Detect which cell encompasses the target text, then output its (x, y) center coordinate. 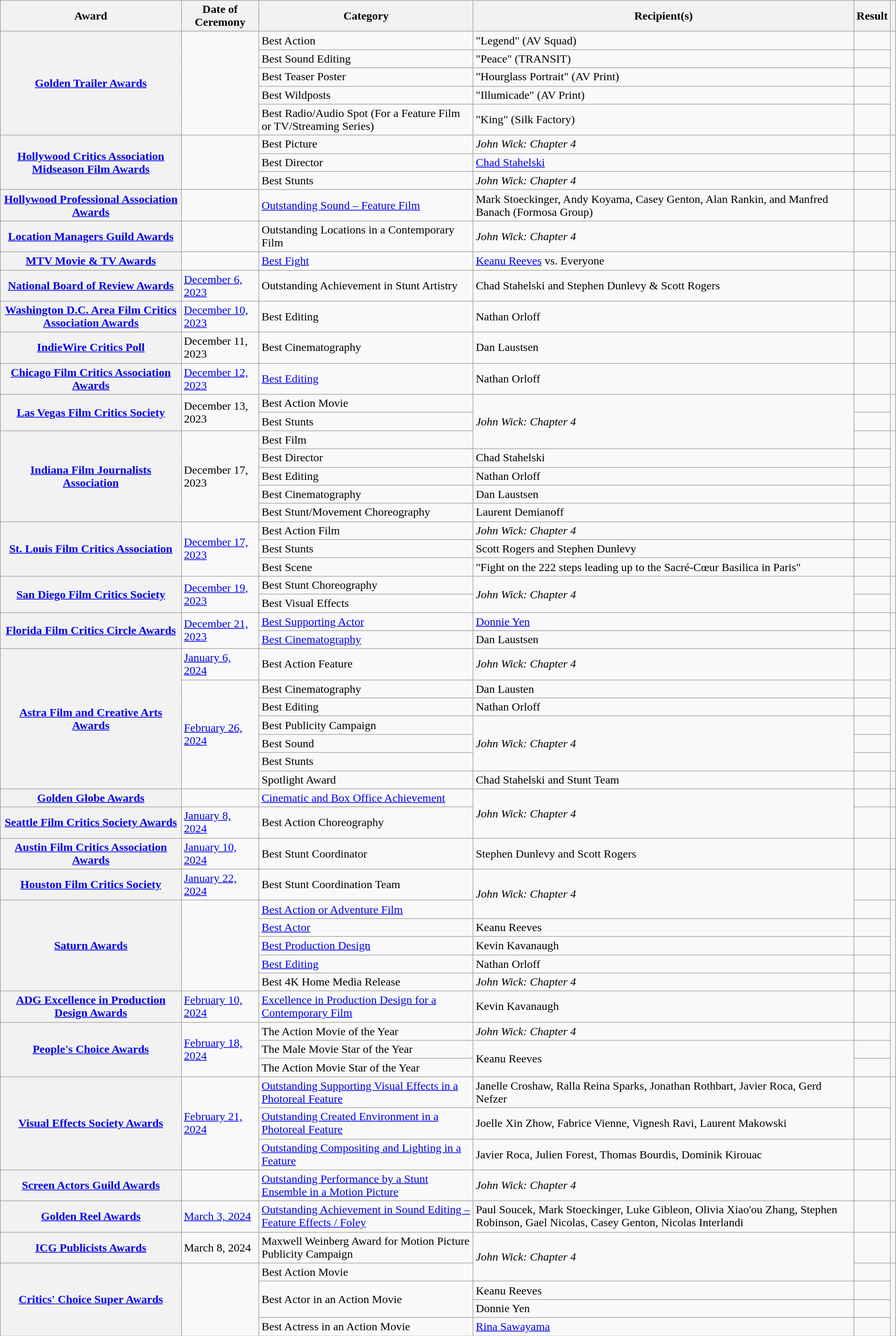
Result (872, 16)
Outstanding Locations in a Contemporary Film (366, 236)
December 10, 2023 (221, 317)
The Male Movie Star of the Year (366, 1050)
February 26, 2024 (221, 734)
Screen Actors Guild Awards (91, 1185)
February 10, 2024 (221, 1007)
Best Fight (366, 261)
Golden Trailer Awards (91, 83)
Rina Sawayama (664, 1326)
Outstanding Sound – Feature Film (366, 205)
Best Radio/Audio Spot (For a Feature Film or TV/Streaming Series) (366, 119)
Houston Film Critics Society (91, 884)
Best Stunt Coordination Team (366, 884)
February 21, 2024 (221, 1123)
Recipient(s) (664, 16)
March 3, 2024 (221, 1217)
"Hourglass Portrait" (AV Print) (664, 77)
"Illumicade" (AV Print) (664, 95)
Best Sound Editing (366, 59)
Maxwell Weinberg Award for Motion Picture Publicity Campaign (366, 1247)
Best Film (366, 440)
December 12, 2023 (221, 379)
"Peace" (TRANSIT) (664, 59)
Las Vegas Film Critics Society (91, 413)
Javier Roca, Julien Forest, Thomas Bourdis, Dominik Kirouac (664, 1155)
Hollywood Professional Association Awards (91, 205)
Astra Film and Creative Arts Awards (91, 719)
The Action Movie of the Year (366, 1031)
Date of Ceremony (221, 16)
Best Actor (366, 927)
Best Stunt/Movement Choreography (366, 512)
Best Sound (366, 743)
Best 4K Home Media Release (366, 982)
January 10, 2024 (221, 854)
Janelle Croshaw, Ralla Reina Sparks, Jonathan Rothbart, Javier Roca, Gerd Nefzer (664, 1092)
Best Action or Adventure Film (366, 909)
Florida Film Critics Circle Awards (91, 630)
Mark Stoeckinger, Andy Koyama, Casey Genton, Alan Rankin, and Manfred Banach (Formosa Group) (664, 205)
Best Picture (366, 144)
December 11, 2023 (221, 348)
IndieWire Critics Poll (91, 348)
"King" (Silk Factory) (664, 119)
Best Action Choreography (366, 822)
Keanu Reeves vs. Everyone (664, 261)
Spotlight Award (366, 780)
January 8, 2024 (221, 822)
Cinematic and Box Office Achievement (366, 798)
Indiana Film Journalists Association (91, 476)
January 6, 2024 (221, 665)
Best Teaser Poster (366, 77)
Laurent Demianoff (664, 512)
Best Wildposts (366, 95)
ICG Publicists Awards (91, 1247)
Golden Globe Awards (91, 798)
Best Action Film (366, 530)
Best Supporting Actor (366, 621)
Joelle Xin Zhow, Fabrice Vienne, Vignesh Ravi, Laurent Makowski (664, 1123)
Outstanding Supporting Visual Effects in a Photoreal Feature (366, 1092)
"Legend" (AV Squad) (664, 41)
San Diego Film Critics Society (91, 594)
Chad Stahelski and Stunt Team (664, 780)
Golden Reel Awards (91, 1217)
December 21, 2023 (221, 630)
People's Choice Awards (91, 1050)
Seattle Film Critics Society Awards (91, 822)
Chad Stahelski and Stephen Dunlevy & Scott Rogers (664, 286)
The Action Movie Star of the Year (366, 1068)
Scott Rogers and Stephen Dunlevy (664, 549)
Outstanding Compositing and Lighting in a Feature (366, 1155)
"Fight on the 222 steps leading up to the Sacré-Cœur Basilica in Paris" (664, 567)
Stephen Dunlevy and Scott Rogers (664, 854)
Outstanding Created Environment in a Photoreal Feature (366, 1123)
Critics' Choice Super Awards (91, 1299)
Best Scene (366, 567)
National Board of Review Awards (91, 286)
Best Actor in an Action Movie (366, 1299)
Dan Lausten (664, 689)
Outstanding Performance by a Stunt Ensemble in a Motion Picture (366, 1185)
Best Action (366, 41)
Paul Soucek, Mark Stoeckinger, Luke Gibleon, Olivia Xiao'ou Zhang, Stephen Robinson, Gael Nicolas, Casey Genton, Nicolas Interlandi (664, 1217)
January 22, 2024 (221, 884)
Best Action Feature (366, 665)
Visual Effects Society Awards (91, 1123)
March 8, 2024 (221, 1247)
February 18, 2024 (221, 1050)
ADG Excellence in Production Design Awards (91, 1007)
Award (91, 16)
Outstanding Achievement in Sound Editing – Feature Effects / Foley (366, 1217)
Washington D.C. Area Film Critics Association Awards (91, 317)
Best Production Design (366, 945)
Best Stunt Coordinator (366, 854)
Chicago Film Critics Association Awards (91, 379)
St. Louis Film Critics Association (91, 549)
Location Managers Guild Awards (91, 236)
December 19, 2023 (221, 594)
Austin Film Critics Association Awards (91, 854)
MTV Movie & TV Awards (91, 261)
Hollywood Critics Association Midseason Film Awards (91, 162)
Outstanding Achievement in Stunt Artistry (366, 286)
Best Actress in an Action Movie (366, 1326)
Best Stunt Choreography (366, 585)
December 13, 2023 (221, 413)
Best Visual Effects (366, 603)
Best Publicity Campaign (366, 725)
Excellence in Production Design for a Contemporary Film (366, 1007)
Saturn Awards (91, 945)
Category (366, 16)
December 6, 2023 (221, 286)
